Search for the cell housing the specified text and yield its (X, Y) center coordinate. 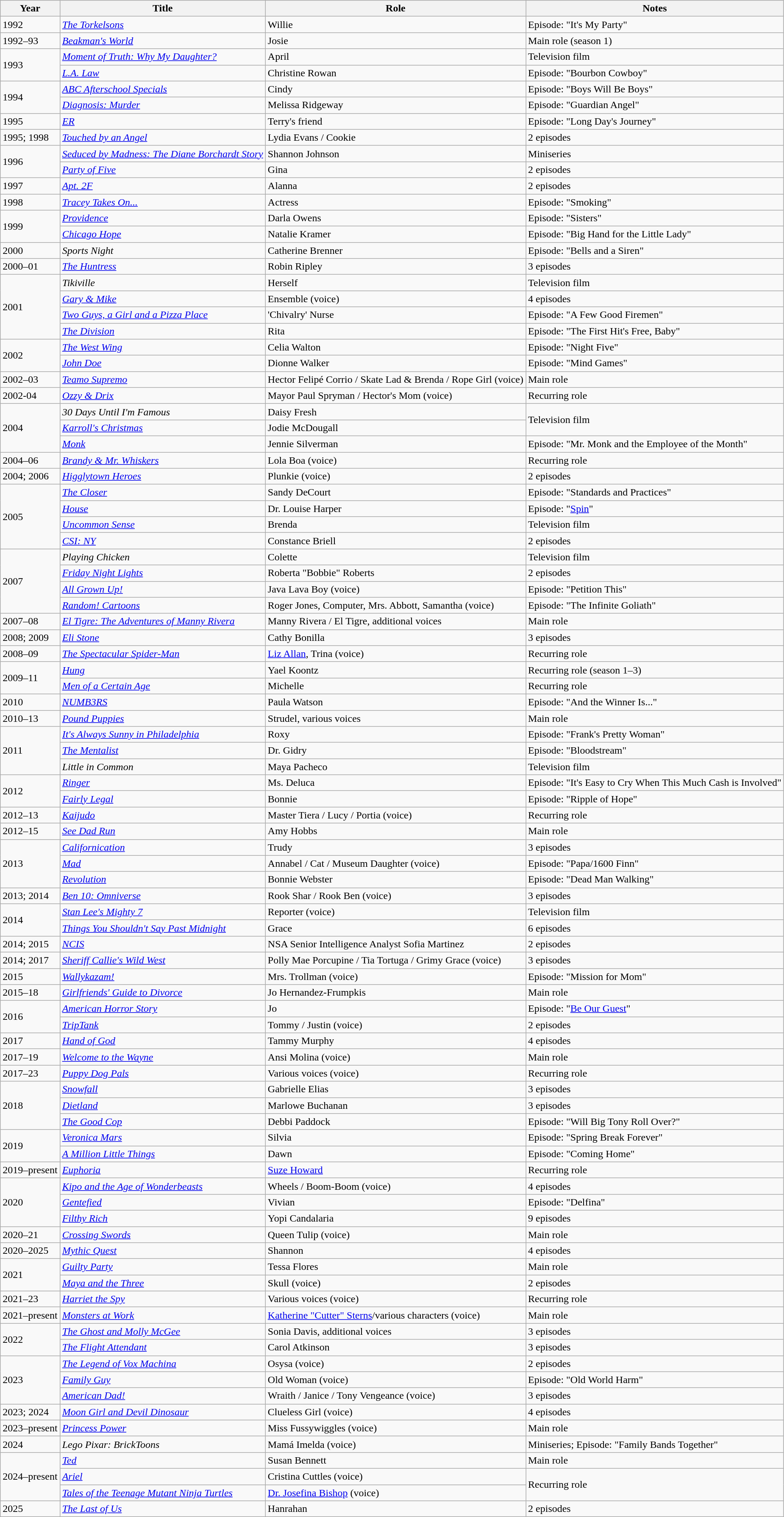
Old Woman (voice) (395, 1380)
2020 (30, 1202)
2013; 2014 (30, 896)
Episode: "Papa/1600 Finn" (655, 863)
The Division (163, 331)
Role (395, 8)
The Spectacular Spider-Man (163, 654)
Darla Owens (395, 218)
Ozzy & Drix (163, 395)
2014 (30, 920)
Debbi Paddock (395, 1122)
Apt. 2F (163, 186)
Jennie Silverman (395, 444)
ABC Afterschool Specials (163, 89)
Euphoria (163, 1170)
Jo (395, 1009)
Chicago Hope (163, 234)
1993 (30, 65)
The West Wing (163, 347)
Title (163, 8)
Colette (395, 557)
2021 (30, 1275)
Dr. Gidry (395, 751)
The Torkelsons (163, 25)
Master Tiera / Lucy / Portia (voice) (395, 815)
Tommy / Justin (voice) (395, 1025)
2001 (30, 307)
Men of a Certain Age (163, 686)
2015–18 (30, 993)
NCIS (163, 944)
Sports Night (163, 251)
Ben 10: Omniverse (163, 896)
2023–present (30, 1428)
1995 (30, 121)
Dr. Louise Harper (395, 509)
Filthy Rich (163, 1218)
Vivian (395, 1202)
Episode: "Will Big Tony Roll Over?" (655, 1122)
The Last of Us (163, 1509)
2005 (30, 517)
Shannon (395, 1251)
Polly Mae Porcupine / Tia Tortuga / Grimy Grace (voice) (395, 960)
Alanna (395, 186)
Dr. Josefina Bishop (voice) (395, 1492)
Californication (163, 847)
Ted (163, 1460)
Year (30, 8)
2009–11 (30, 678)
Sandy DeCourt (395, 493)
The Flight Attendant (163, 1347)
Bonnie Webster (395, 880)
Hand of God (163, 1041)
Monsters at Work (163, 1315)
Episode: "Frank's Pretty Woman" (655, 735)
2025 (30, 1509)
Susan Bennett (395, 1460)
Tales of the Teenage Mutant Ninja Turtles (163, 1492)
Friday Night Lights (163, 573)
Episode: "Guardian Angel" (655, 105)
1997 (30, 186)
American Horror Story (163, 1009)
Natalie Kramer (395, 234)
Sheriff Callie's Wild West (163, 960)
Providence (163, 218)
Episode: "Bloodstream" (655, 751)
Eli Stone (163, 637)
1998 (30, 202)
2023 (30, 1380)
Episode: "Bells and a Siren" (655, 251)
Annabel / Cat / Museum Daughter (voice) (395, 863)
Episode: "Coming Home" (655, 1154)
2004 (30, 428)
Veronica Mars (163, 1138)
Katherine "Cutter" Sterns/various characters (voice) (395, 1315)
House (163, 509)
Reporter (voice) (395, 912)
Michelle (395, 686)
Hung (163, 670)
Celia Walton (395, 347)
2010 (30, 702)
April (395, 57)
Harriet the Spy (163, 1299)
Episode: "Old World Harm" (655, 1380)
Episode: "Ripple of Hope" (655, 799)
Cristina Cuttles (voice) (395, 1476)
Herself (395, 283)
1996 (30, 161)
9 episodes (655, 1218)
Diagnosis: Murder (163, 105)
Mamá Imelda (voice) (395, 1444)
Snowfall (163, 1089)
Strudel, various voices (395, 718)
Ensemble (voice) (395, 299)
2010–13 (30, 718)
2014; 2015 (30, 944)
Mythic Quest (163, 1251)
2019 (30, 1146)
Episode: "Dead Man Walking" (655, 880)
Episode: "It's My Party" (655, 25)
John Doe (163, 363)
It's Always Sunny in Philadelphia (163, 735)
Constance Briell (395, 541)
Recurring role (season 1–3) (655, 670)
Beakman's World (163, 41)
El Tigre: The Adventures of Manny Rivera (163, 621)
Cindy (395, 89)
Notes (655, 8)
Hanrahan (395, 1509)
2004; 2006 (30, 476)
2008; 2009 (30, 637)
Jo Hernandez-Frumpkis (395, 993)
2000–01 (30, 267)
Uncommon Sense (163, 525)
1994 (30, 97)
Episode: "Standards and Practices" (655, 493)
See Dad Run (163, 831)
American Dad! (163, 1396)
Episode: "Long Day's Journey" (655, 121)
Dawn (395, 1154)
Random! Cartoons (163, 605)
2002-04 (30, 395)
Guilty Party (163, 1267)
Fairly Legal (163, 799)
Liz Allan, Trina (voice) (395, 654)
Episode: "Be Our Guest" (655, 1009)
Catherine Brenner (395, 251)
The Legend of Vox Machina (163, 1364)
Gabrielle Elias (395, 1089)
Queen Tulip (voice) (395, 1235)
Bonnie (395, 799)
Maya and the Three (163, 1283)
Clueless Girl (voice) (395, 1412)
2021–23 (30, 1299)
Party of Five (163, 170)
Miss Fussywiggles (voice) (395, 1428)
2015 (30, 976)
Brenda (395, 525)
Wheels / Boom-Boom (voice) (395, 1186)
Wraith / Janice / Tony Vengeance (voice) (395, 1396)
Yopi Candalaria (395, 1218)
2002 (30, 355)
Episode: "Spring Break Forever" (655, 1138)
Monk (163, 444)
Episode: "And the Winner Is..." (655, 702)
Episode: "It's Easy to Cry When This Much Cash is Involved" (655, 783)
Carol Atkinson (395, 1347)
Episode: "A Few Good Firemen" (655, 315)
Gina (395, 170)
Amy Hobbs (395, 831)
All Grown Up! (163, 589)
2018 (30, 1105)
Rita (395, 331)
Osysa (voice) (395, 1364)
2011 (30, 751)
The Mentalist (163, 751)
Teamo Supremo (163, 379)
2007–08 (30, 621)
Gentefied (163, 1202)
Roger Jones, Computer, Mrs. Abbott, Samantha (voice) (395, 605)
Episode: "Bourbon Cowboy" (655, 73)
Touched by an Angel (163, 137)
2012 (30, 791)
Skull (voice) (395, 1283)
Episode: "Mind Games" (655, 363)
30 Days Until I'm Famous (163, 412)
Ansi Molina (voice) (395, 1057)
Sonia Davis, additional voices (395, 1331)
Things You Shouldn't Say Past Midnight (163, 928)
Episode: "The First Hit's Free, Baby" (655, 331)
2023; 2024 (30, 1412)
Kaijudo (163, 815)
The Good Cop (163, 1122)
Trudy (395, 847)
6 episodes (655, 928)
2008–09 (30, 654)
NUMB3RS (163, 702)
2012–15 (30, 831)
Wallykazam! (163, 976)
Episode: "Mission for Mom" (655, 976)
Dionne Walker (395, 363)
Moon Girl and Devil Dinosaur (163, 1412)
2020–2025 (30, 1251)
Lola Boa (voice) (395, 460)
Ringer (163, 783)
Silvia (395, 1138)
Suze Howard (395, 1170)
2013 (30, 863)
Tracey Takes On... (163, 202)
Little in Common (163, 767)
The Closer (163, 493)
Maya Pacheco (395, 767)
Java Lava Boy (voice) (395, 589)
Episode: "Night Five" (655, 347)
Welcome to the Wayne (163, 1057)
1992 (30, 25)
2002–03 (30, 379)
Episode: "Mr. Monk and the Employee of the Month" (655, 444)
Mayor Paul Spryman / Hector's Mom (voice) (395, 395)
2024 (30, 1444)
Ariel (163, 1476)
1995; 1998 (30, 137)
Episode: "Delfina" (655, 1202)
Dietland (163, 1105)
Episode: "The Infinite Goliath" (655, 605)
'Chivalry' Nurse (395, 315)
Hector Felipé Corrio / Skate Lad & Brenda / Rope Girl (voice) (395, 379)
Episode: "Boys Will Be Boys" (655, 89)
Miniseries; Episode: "Family Bands Together" (655, 1444)
2016 (30, 1017)
Yael Koontz (395, 670)
Tessa Flores (395, 1267)
2012–13 (30, 815)
Episode: "Sisters" (655, 218)
Daisy Fresh (395, 412)
The Huntress (163, 267)
Puppy Dog Pals (163, 1073)
Roxy (395, 735)
Family Guy (163, 1380)
CSI: NY (163, 541)
2017–19 (30, 1057)
Stan Lee's Mighty 7 (163, 912)
Terry's friend (395, 121)
L.A. Law (163, 73)
Actress (395, 202)
1999 (30, 226)
Higglytown Heroes (163, 476)
Mad (163, 863)
Karroll's Christmas (163, 428)
2017–23 (30, 1073)
Mrs. Trollman (voice) (395, 976)
Marlowe Buchanan (395, 1105)
Gary & Mike (163, 299)
Manny Rivera / El Tigre, additional voices (395, 621)
Tammy Murphy (395, 1041)
2024–present (30, 1476)
Revolution (163, 880)
Episode: "Big Hand for the Little Lady" (655, 234)
Tikiville (163, 283)
Main role (season 1) (655, 41)
2022 (30, 1339)
2021–present (30, 1315)
Lydia Evans / Cookie (395, 137)
Plunkie (voice) (395, 476)
Episode: "Smoking" (655, 202)
Paula Watson (395, 702)
Grace (395, 928)
Cathy Bonilla (395, 637)
Seduced by Madness: The Diane Borchardt Story (163, 153)
A Million Little Things (163, 1154)
Playing Chicken (163, 557)
Miniseries (655, 153)
Lego Pixar: BrickToons (163, 1444)
2014; 2017 (30, 960)
Christine Rowan (395, 73)
Robin Ripley (395, 267)
Pound Puppies (163, 718)
Kipo and the Age of Wonderbeasts (163, 1186)
Josie (395, 41)
Ms. Deluca (395, 783)
Willie (395, 25)
Jodie McDougall (395, 428)
TripTank (163, 1025)
2007 (30, 581)
Girlfriends' Guide to Divorce (163, 993)
Episode: "Petition This" (655, 589)
Roberta "Bobbie" Roberts (395, 573)
2004–06 (30, 460)
2020–21 (30, 1235)
The Ghost and Molly McGee (163, 1331)
Princess Power (163, 1428)
Melissa Ridgeway (395, 105)
NSA Senior Intelligence Analyst Sofia Martinez (395, 944)
ER (163, 121)
Shannon Johnson (395, 153)
2000 (30, 251)
2019–present (30, 1170)
Moment of Truth: Why My Daughter? (163, 57)
Brandy & Mr. Whiskers (163, 460)
1992–93 (30, 41)
Crossing Swords (163, 1235)
Rook Shar / Rook Ben (voice) (395, 896)
2017 (30, 1041)
Two Guys, a Girl and a Pizza Place (163, 315)
Episode: "Spin" (655, 509)
